Return the [X, Y] coordinate for the center point of the cell that contains the specified text.  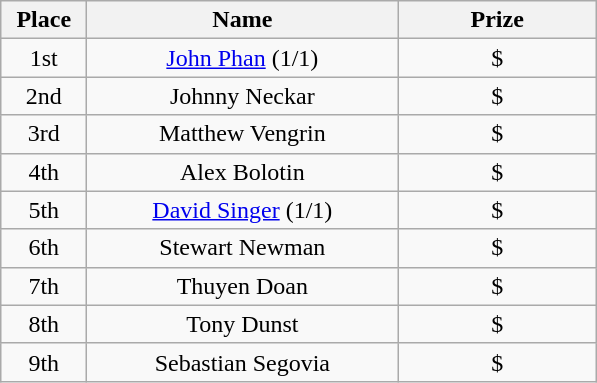
Thuyen Doan [242, 286]
3rd [44, 134]
Alex Bolotin [242, 172]
7th [44, 286]
4th [44, 172]
John Phan (1/1) [242, 58]
2nd [44, 96]
Stewart Newman [242, 248]
6th [44, 248]
Name [242, 20]
Johnny Neckar [242, 96]
David Singer (1/1) [242, 210]
5th [44, 210]
Matthew Vengrin [242, 134]
Place [44, 20]
1st [44, 58]
Prize [498, 20]
Sebastian Segovia [242, 362]
9th [44, 362]
8th [44, 324]
Tony Dunst [242, 324]
